Identify which cell holds the provided text, then report its (X, Y) central coordinate. 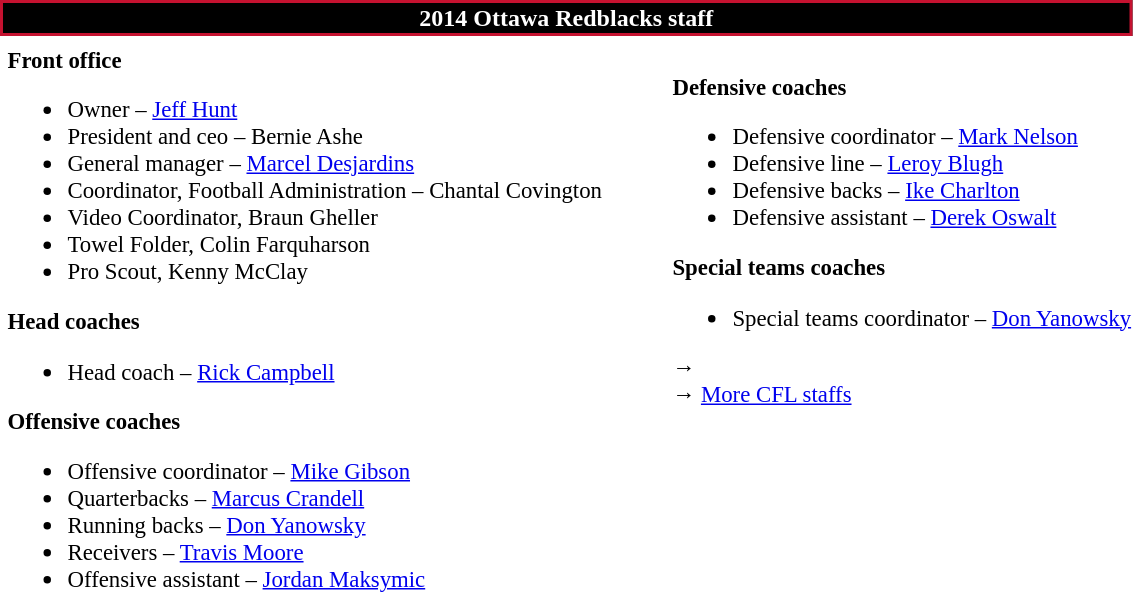
2014 Ottawa Redblacks staff (566, 18)
